Extract the [x, y] coordinate from the center of the cell holding the provided text.  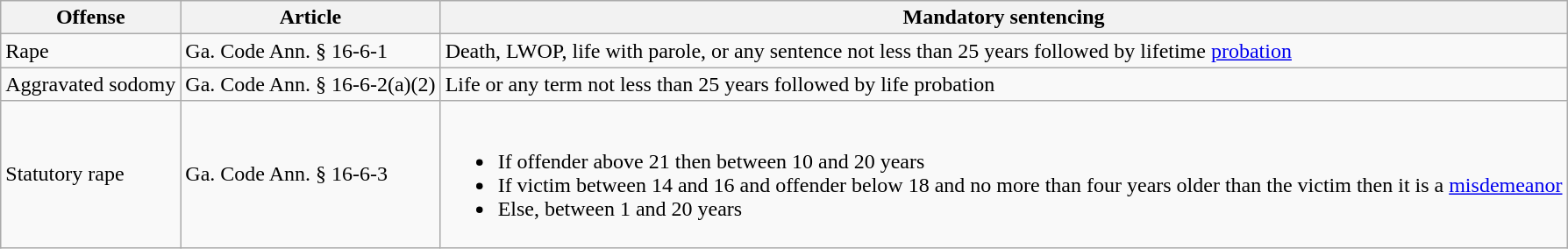
Aggravated sodomy [91, 84]
Ga. Code Ann. § 16-6-3 [310, 174]
Death, LWOP, life with parole, or any sentence not less than 25 years followed by lifetime probation [1003, 51]
Mandatory sentencing [1003, 18]
Statutory rape [91, 174]
Article [310, 18]
Offense [91, 18]
Ga. Code Ann. § 16-6-1 [310, 51]
Ga. Code Ann. § 16-6-2(a)(2) [310, 84]
Rape [91, 51]
Life or any term not less than 25 years followed by life probation [1003, 84]
